Identify which cell holds the provided text, then report its (x, y) central coordinate. 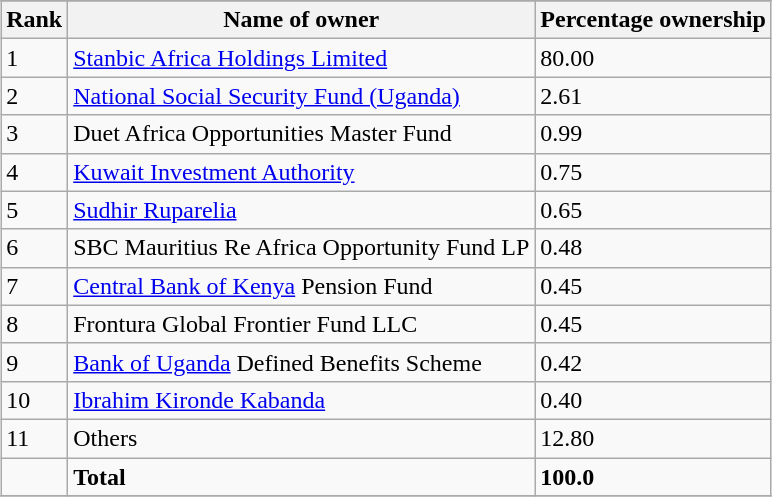
0.42 (654, 362)
9 (34, 362)
Total (302, 477)
Rank (34, 20)
4 (34, 172)
0.75 (654, 172)
100.0 (654, 477)
6 (34, 248)
Others (302, 438)
8 (34, 324)
Central Bank of Kenya Pension Fund (302, 286)
Ibrahim Kironde Kabanda (302, 400)
12.80 (654, 438)
0.48 (654, 248)
0.65 (654, 210)
7 (34, 286)
Sudhir Ruparelia (302, 210)
Frontura Global Frontier Fund LLC (302, 324)
Percentage ownership (654, 20)
Kuwait Investment Authority (302, 172)
10 (34, 400)
Name of owner (302, 20)
0.40 (654, 400)
5 (34, 210)
2 (34, 96)
3 (34, 134)
National Social Security Fund (Uganda) (302, 96)
Bank of Uganda Defined Benefits Scheme (302, 362)
80.00 (654, 58)
Duet Africa Opportunities Master Fund (302, 134)
SBC Mauritius Re Africa Opportunity Fund LP (302, 248)
0.99 (654, 134)
Stanbic Africa Holdings Limited (302, 58)
2.61 (654, 96)
11 (34, 438)
1 (34, 58)
